Extract the [x, y] coordinate from the center of the cell holding the provided text.  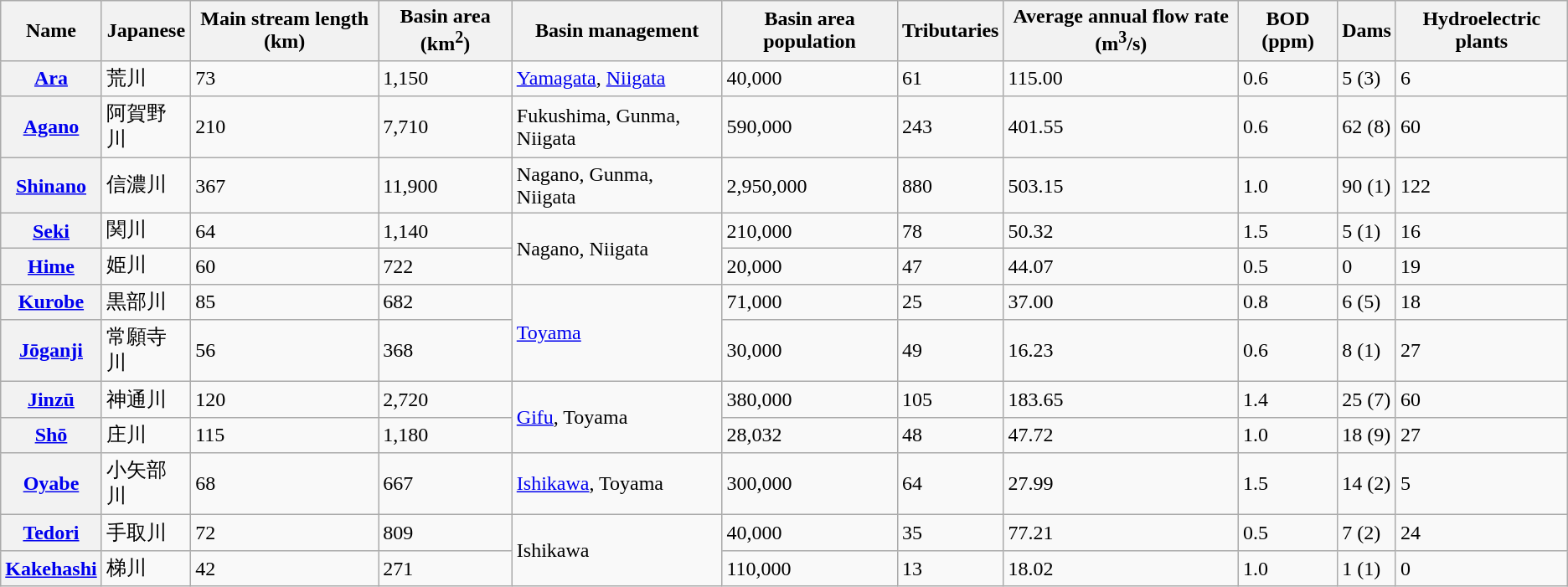
77.21 [1121, 533]
37.00 [1121, 301]
1,140 [446, 231]
590,000 [810, 127]
24 [1481, 533]
常願寺川 [146, 351]
Agano [51, 127]
19 [1481, 266]
722 [446, 266]
73 [285, 79]
Tedori [51, 533]
18.02 [1121, 568]
16.23 [1121, 351]
90 (1) [1367, 186]
809 [446, 533]
25 (7) [1367, 400]
Oyabe [51, 484]
Kakehashi [51, 568]
13 [950, 568]
5 (1) [1367, 231]
手取川 [146, 533]
16 [1481, 231]
880 [950, 186]
信濃川 [146, 186]
44.07 [1121, 266]
42 [285, 568]
Jōganji [51, 351]
56 [285, 351]
120 [285, 400]
7 (2) [1367, 533]
110,000 [810, 568]
27.99 [1121, 484]
368 [446, 351]
68 [285, 484]
105 [950, 400]
300,000 [810, 484]
47 [950, 266]
47.72 [1121, 435]
11,900 [446, 186]
1,150 [446, 79]
Basin area population [810, 31]
210,000 [810, 231]
61 [950, 79]
Kurobe [51, 301]
28,032 [810, 435]
35 [950, 533]
BOD (ppm) [1287, 31]
Average annual flow rate (m3/s) [1121, 31]
380,000 [810, 400]
5 (3) [1367, 79]
庄川 [146, 435]
Ishikawa [616, 551]
梯川 [146, 568]
Shinano [51, 186]
48 [950, 435]
Gifu, Toyama [616, 417]
71,000 [810, 301]
Fukushima, Gunma, Niigata [616, 127]
62 (8) [1367, 127]
14 (2) [1367, 484]
Jinzū [51, 400]
Nagano, Niigata [616, 248]
Seki [51, 231]
関川 [146, 231]
18 (9) [1367, 435]
小矢部川 [146, 484]
黒部川 [146, 301]
Basin management [616, 31]
401.55 [1121, 127]
姫川 [146, 266]
85 [285, 301]
2,720 [446, 400]
Hydroelectric plants [1481, 31]
20,000 [810, 266]
78 [950, 231]
Ara [51, 79]
阿賀野川 [146, 127]
7,710 [446, 127]
Name [51, 31]
0.8 [1287, 301]
115 [285, 435]
115.00 [1121, 79]
Tributaries [950, 31]
1.4 [1287, 400]
Yamagata, Niigata [616, 79]
6 [1481, 79]
122 [1481, 186]
Main stream length (km) [285, 31]
8 (1) [1367, 351]
Shō [51, 435]
1,180 [446, 435]
1 (1) [1367, 568]
183.65 [1121, 400]
30,000 [810, 351]
50.32 [1121, 231]
72 [285, 533]
271 [446, 568]
25 [950, 301]
367 [285, 186]
Nagano, Gunma, Niigata [616, 186]
210 [285, 127]
243 [950, 127]
Basin area (km2) [446, 31]
Hime [51, 266]
18 [1481, 301]
49 [950, 351]
荒川 [146, 79]
Japanese [146, 31]
神通川 [146, 400]
5 [1481, 484]
6 (5) [1367, 301]
667 [446, 484]
503.15 [1121, 186]
682 [446, 301]
Ishikawa, Toyama [616, 484]
Toyama [616, 333]
Dams [1367, 31]
2,950,000 [810, 186]
